Identify which cell holds the provided text, then report its [x, y] central coordinate. 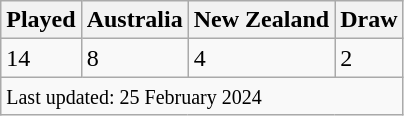
14 [41, 58]
Australia [134, 20]
Played [41, 20]
Draw [369, 20]
4 [261, 58]
8 [134, 58]
New Zealand [261, 20]
Last updated: 25 February 2024 [202, 96]
2 [369, 58]
